Capture the cell that displays the provided text and extract its [X, Y] central coordinate. 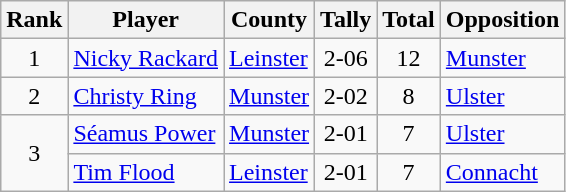
Connacht [502, 172]
Christy Ring [146, 96]
3 [34, 153]
Player [146, 20]
Opposition [502, 20]
2-06 [346, 58]
Tally [346, 20]
Tim Flood [146, 172]
Séamus Power [146, 134]
Nicky Rackard [146, 58]
2 [34, 96]
1 [34, 58]
County [270, 20]
2-02 [346, 96]
8 [409, 96]
12 [409, 58]
Total [409, 20]
Rank [34, 20]
